Locate the cell with the specified text and output its (x, y) center coordinate. 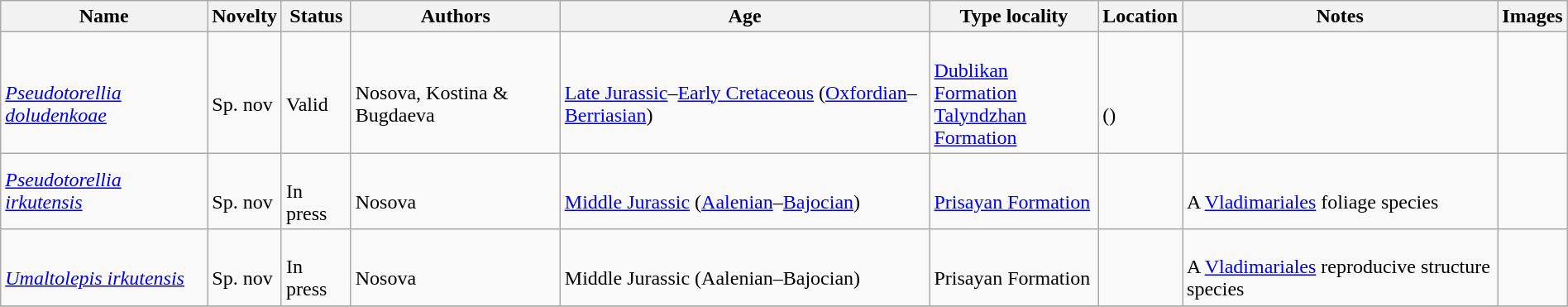
A Vladimariales foliage species (1340, 191)
Novelty (245, 17)
() (1140, 93)
Valid (316, 93)
Age (744, 17)
A Vladimariales reproducive structure species (1340, 267)
Pseudotorellia doludenkoae (104, 93)
Late Jurassic–Early Cretaceous (Oxfordian–Berriasian) (744, 93)
Umaltolepis irkutensis (104, 267)
Authors (455, 17)
Notes (1340, 17)
Type locality (1014, 17)
Status (316, 17)
Pseudotorellia irkutensis (104, 191)
Dublikan Formation Talyndzhan Formation (1014, 93)
Nosova, Kostina & Bugdaeva (455, 93)
Location (1140, 17)
Images (1532, 17)
Name (104, 17)
